Find where the given text appears and provide that cell's center as (x, y) coordinate. 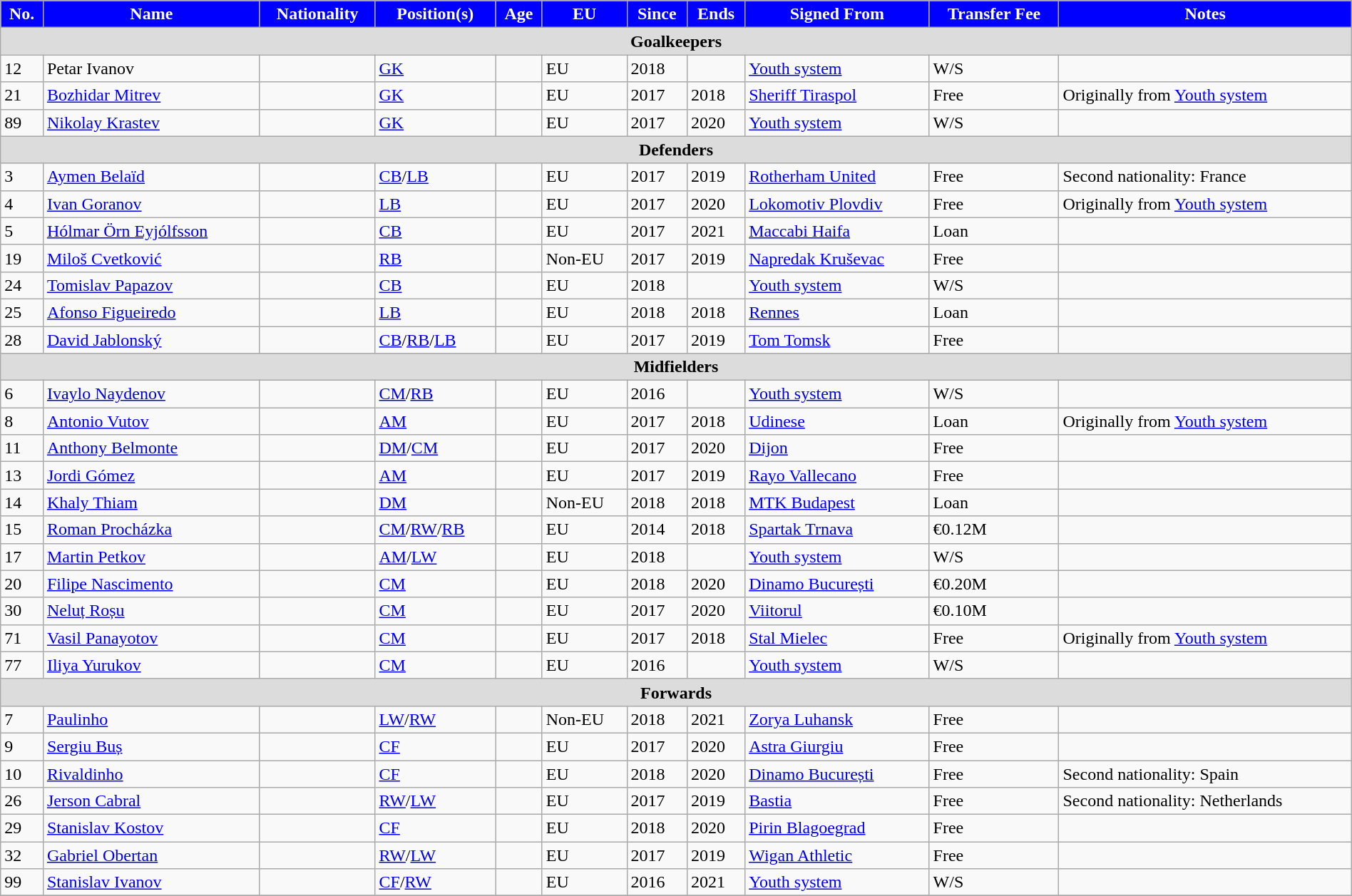
Second nationality: Netherlands (1205, 801)
77 (22, 665)
2014 (657, 530)
89 (22, 123)
Notes (1205, 14)
Napredak Kruševac (837, 258)
26 (22, 801)
Petar Ivanov (151, 68)
Maccabi Haifa (837, 231)
Tomislav Papazov (151, 285)
Zorya Luhansk (837, 719)
CB/RB/LB (435, 340)
No. (22, 14)
13 (22, 475)
Nikolay Krastev (151, 123)
Gabriel Obertan (151, 855)
Jerson Cabral (151, 801)
15 (22, 530)
Anthony Belmonte (151, 448)
Miloš Cvetković (151, 258)
Ends (716, 14)
AM/LW (435, 557)
32 (22, 855)
Stanislav Ivanov (151, 882)
Signed From (837, 14)
Forwards (676, 692)
Sheriff Tiraspol (837, 96)
5 (22, 231)
Bastia (837, 801)
Position(s) (435, 14)
Sergiu Buș (151, 746)
Stal Mielec (837, 638)
DM (435, 503)
CF/RW (435, 882)
Tom Tomsk (837, 340)
8 (22, 421)
Midfielders (676, 367)
DM/CM (435, 448)
71 (22, 638)
21 (22, 96)
Goalkeepers (676, 41)
Vasil Panayotov (151, 638)
Since (657, 14)
12 (22, 68)
Rivaldinho (151, 773)
Hólmar Örn Eyjólfsson (151, 231)
25 (22, 312)
Khaly Thiam (151, 503)
Name (151, 14)
Neluț Roșu (151, 611)
Rotherham United (837, 177)
Iliya Yurukov (151, 665)
RB (435, 258)
Astra Giurgiu (837, 746)
29 (22, 828)
30 (22, 611)
11 (22, 448)
Spartak Trnava (837, 530)
€0.10M (994, 611)
10 (22, 773)
€0.12M (994, 530)
Rennes (837, 312)
Dijon (837, 448)
4 (22, 204)
Lokomotiv Plovdiv (837, 204)
CM/RB (435, 394)
20 (22, 584)
Antonio Vutov (151, 421)
19 (22, 258)
David Jablonský (151, 340)
€0.20M (994, 584)
Nationality (317, 14)
6 (22, 394)
99 (22, 882)
CB/LB (435, 177)
14 (22, 503)
3 (22, 177)
Paulinho (151, 719)
Second nationality: Spain (1205, 773)
Wigan Athletic (837, 855)
LW/RW (435, 719)
24 (22, 285)
Second nationality: France (1205, 177)
Aymen Belaïd (151, 177)
Udinese (837, 421)
Martin Petkov (151, 557)
Filipe Nascimento (151, 584)
Afonso Figueiredo (151, 312)
Transfer Fee (994, 14)
Roman Procházka (151, 530)
Pirin Blagoegrad (837, 828)
17 (22, 557)
Ivan Goranov (151, 204)
Jordi Gómez (151, 475)
Viitorul (837, 611)
7 (22, 719)
Bozhidar Mitrev (151, 96)
Rayo Vallecano (837, 475)
MTK Budapest (837, 503)
Stanislav Kostov (151, 828)
Defenders (676, 150)
Ivaylo Naydenov (151, 394)
28 (22, 340)
CM/RW/RB (435, 530)
Age (519, 14)
9 (22, 746)
